Determine the [x, y] coordinate at the center of the cell enclosing the given text.  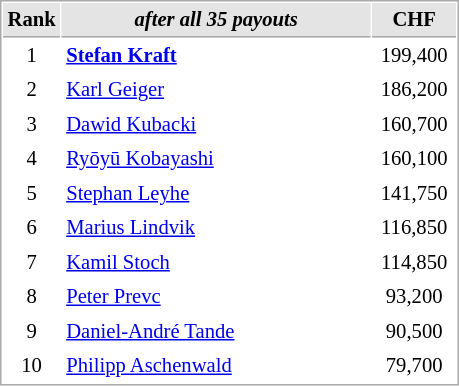
160,700 [414, 124]
4 [32, 158]
186,200 [414, 90]
Daniel-André Tande [216, 332]
Dawid Kubacki [216, 124]
6 [32, 228]
199,400 [414, 56]
7 [32, 262]
90,500 [414, 332]
2 [32, 90]
Peter Prevc [216, 296]
CHF [414, 20]
9 [32, 332]
79,700 [414, 366]
1 [32, 56]
116,850 [414, 228]
Rank [32, 20]
8 [32, 296]
Stephan Leyhe [216, 194]
Stefan Kraft [216, 56]
Ryōyū Kobayashi [216, 158]
Kamil Stoch [216, 262]
Philipp Aschenwald [216, 366]
after all 35 payouts [216, 20]
10 [32, 366]
141,750 [414, 194]
3 [32, 124]
Karl Geiger [216, 90]
114,850 [414, 262]
5 [32, 194]
160,100 [414, 158]
93,200 [414, 296]
Marius Lindvik [216, 228]
